Find where the given text appears and provide that cell's center as (x, y) coordinate. 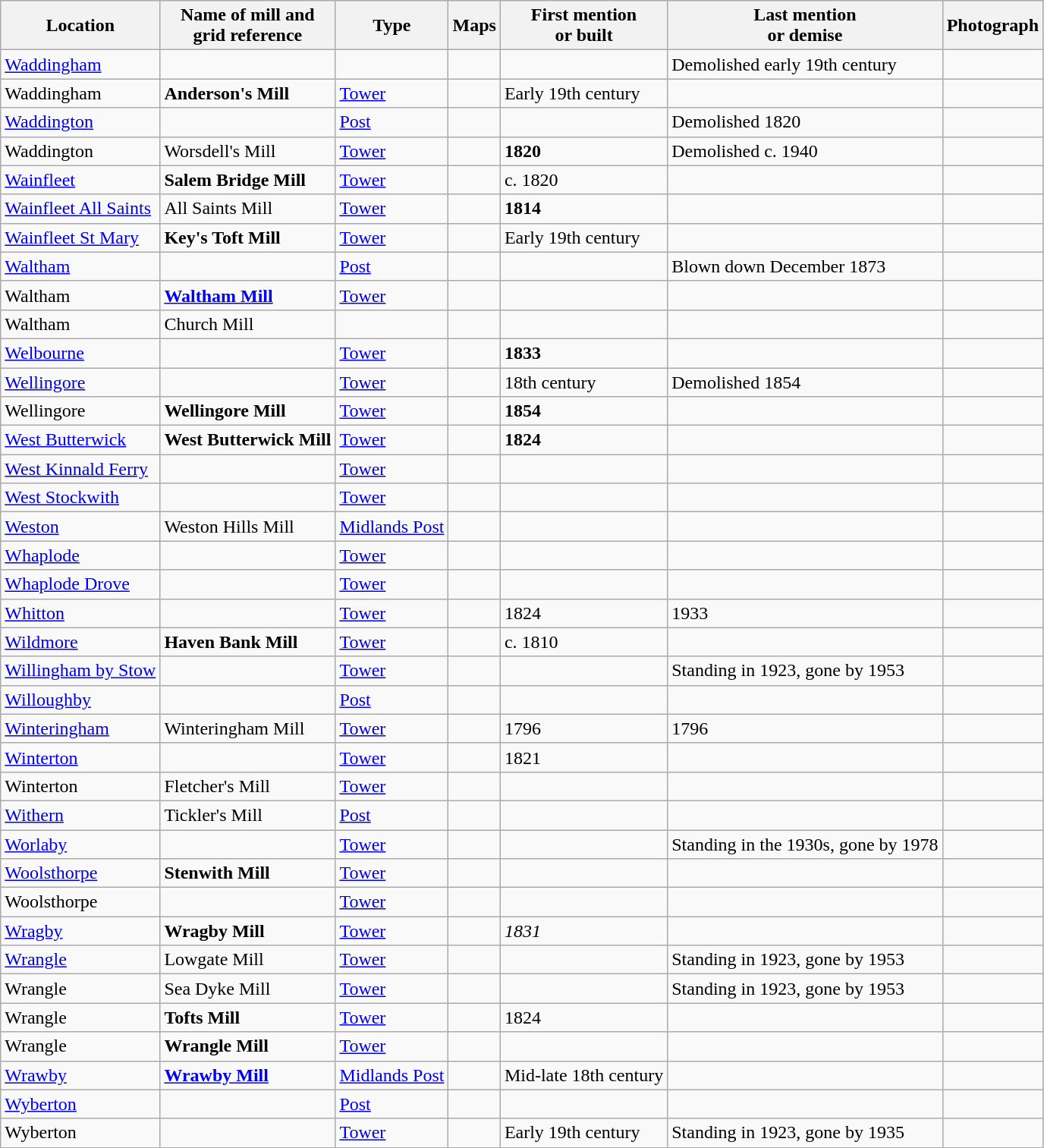
Photograph (992, 26)
Waltham Mill (247, 295)
Location (80, 26)
Standing in 1923, gone by 1935 (805, 1133)
1831 (583, 931)
Wrawby (80, 1075)
Worlaby (80, 844)
Welbourne (80, 353)
Weston (80, 527)
Maps (474, 26)
All Saints Mill (247, 209)
Blown down December 1873 (805, 266)
Wrawby Mill (247, 1075)
Wrangle Mill (247, 1046)
Lowgate Mill (247, 960)
Key's Toft Mill (247, 237)
1814 (583, 209)
Mid-late 18th century (583, 1075)
Tofts Mill (247, 1017)
Type (391, 26)
1933 (805, 613)
Demolished 1854 (805, 382)
1820 (583, 151)
1821 (583, 757)
Salem Bridge Mill (247, 180)
Willoughby (80, 700)
Wainfleet St Mary (80, 237)
Whaplode Drove (80, 584)
Standing in the 1930s, gone by 1978 (805, 844)
Church Mill (247, 324)
Sea Dyke Mill (247, 989)
Wildmore (80, 642)
Whaplode (80, 555)
Whitton (80, 613)
West Butterwick Mill (247, 440)
Willingham by Stow (80, 671)
West Stockwith (80, 498)
Wainfleet (80, 180)
Withern (80, 815)
Demolished c. 1940 (805, 151)
Worsdell's Mill (247, 151)
Demolished early 19th century (805, 64)
Wragby Mill (247, 931)
Wragby (80, 931)
Stenwith Mill (247, 873)
Name of mill andgrid reference (247, 26)
1854 (583, 411)
c. 1810 (583, 642)
Weston Hills Mill (247, 527)
Demolished 1820 (805, 122)
Anderson's Mill (247, 93)
1833 (583, 353)
Winteringham (80, 728)
Wellingore Mill (247, 411)
West Butterwick (80, 440)
c. 1820 (583, 180)
18th century (583, 382)
Haven Bank Mill (247, 642)
Tickler's Mill (247, 815)
Last mention or demise (805, 26)
West Kinnald Ferry (80, 469)
Winteringham Mill (247, 728)
Fletcher's Mill (247, 786)
First mentionor built (583, 26)
Wainfleet All Saints (80, 209)
